Capture the cell that displays the provided text and extract its (x, y) central coordinate. 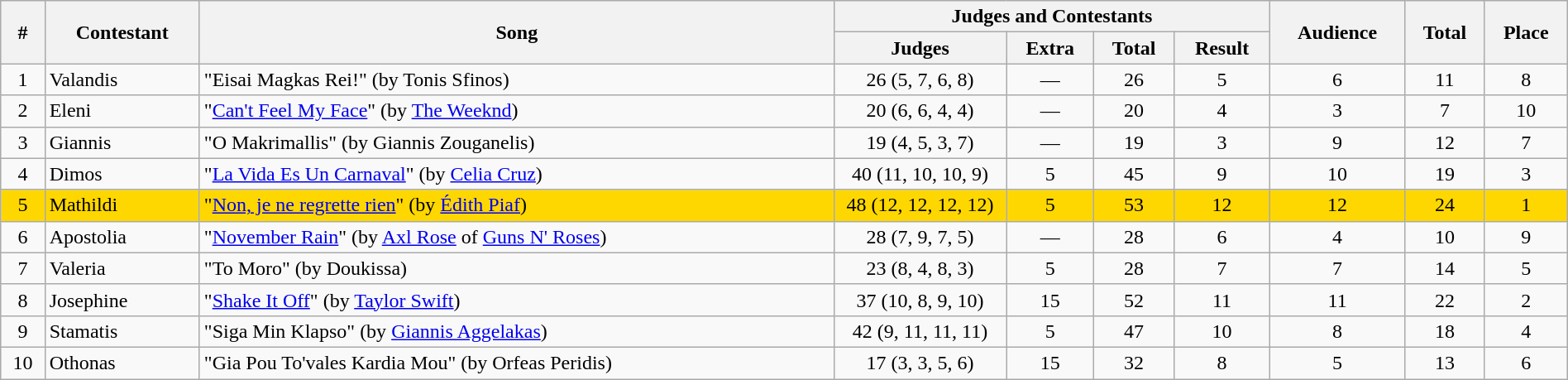
Mathildi (122, 205)
42 (9, 11, 11, 11) (920, 331)
"November Rain" (by Axl Rose of Guns N' Roses) (516, 237)
Contestant (122, 32)
"O Makrimallis" (by Giannis Zouganelis) (516, 142)
Dimos (122, 174)
"Shake It Off" (by Taylor Swift) (516, 300)
Othonas (122, 363)
Result (1221, 48)
23 (8, 4, 8, 3) (920, 268)
Judges and Contestants (1052, 17)
40 (11, 10, 10, 9) (920, 174)
Judges (920, 48)
26 (1135, 79)
19 (4, 5, 3, 7) (920, 142)
"Eisai Magkas Rei!" (by Tonis Sfinos) (516, 79)
47 (1135, 331)
28 (7, 9, 7, 5) (920, 237)
Audience (1338, 32)
Giannis (122, 142)
"La Vida Es Un Carnaval" (by Celia Cruz) (516, 174)
Extra (1050, 48)
20 (1135, 111)
Stamatis (122, 331)
"Can't Feel My Face" (by The Weeknd) (516, 111)
Eleni (122, 111)
"Non, je ne regrette rien" (by Édith Piaf) (516, 205)
22 (1446, 300)
45 (1135, 174)
24 (1446, 205)
48 (12, 12, 12, 12) (920, 205)
Apostolia (122, 237)
# (23, 32)
Valandis (122, 79)
20 (6, 6, 4, 4) (920, 111)
Josephine (122, 300)
Valeria (122, 268)
26 (5, 7, 6, 8) (920, 79)
"Siga Min Klapso" (by Giannis Aggelakas) (516, 331)
37 (10, 8, 9, 10) (920, 300)
"Gia Pou To'vales Kardia Mou" (by Orfeas Peridis) (516, 363)
52 (1135, 300)
32 (1135, 363)
Song (516, 32)
Place (1526, 32)
"To Moro" (by Doukissa) (516, 268)
53 (1135, 205)
14 (1446, 268)
17 (3, 3, 5, 6) (920, 363)
18 (1446, 331)
13 (1446, 363)
